Return [X, Y] of the center of cell containing provided text 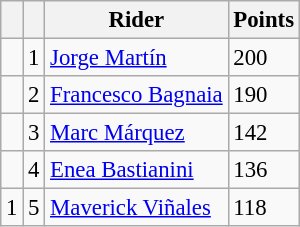
118 [264, 208]
190 [264, 95]
5 [34, 208]
3 [34, 133]
Francesco Bagnaia [136, 95]
Marc Márquez [136, 133]
Maverick Viñales [136, 208]
200 [264, 58]
Enea Bastianini [136, 170]
136 [264, 170]
Points [264, 20]
Rider [136, 20]
Jorge Martín [136, 58]
4 [34, 170]
2 [34, 95]
142 [264, 133]
